Locate the cell with the specified text and output its [X, Y] center coordinate. 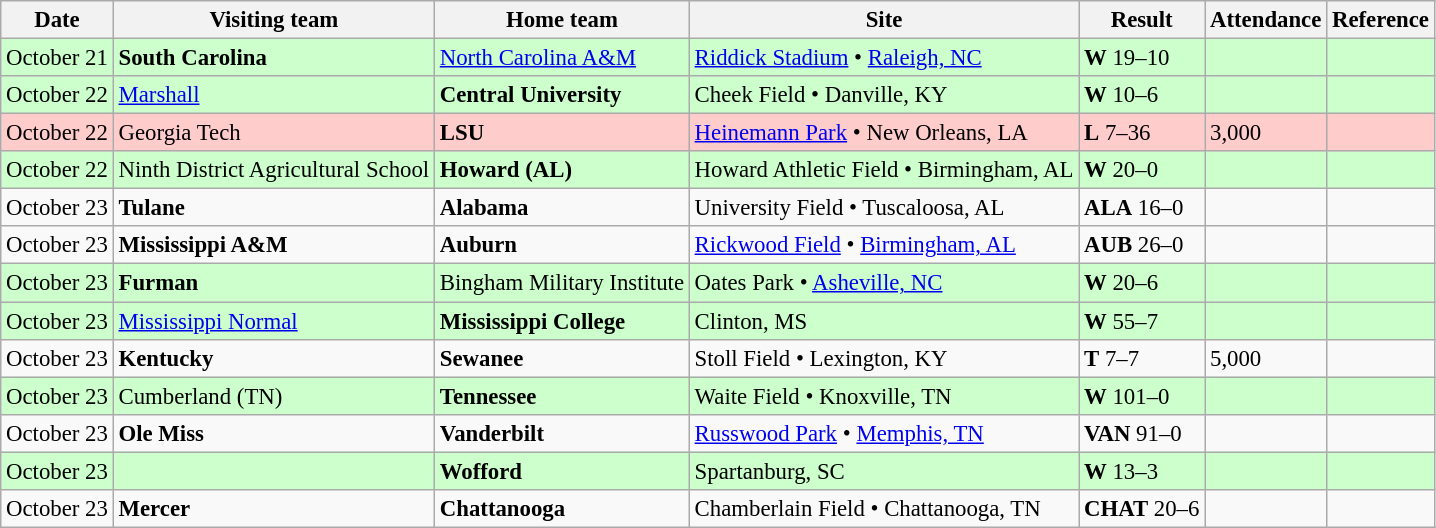
Mississippi Normal [274, 321]
Bingham Military Institute [562, 283]
Heinemann Park • New Orleans, LA [884, 133]
University Field • Tuscaloosa, AL [884, 208]
Date [57, 20]
Auburn [562, 245]
W 55–7 [1142, 321]
Mississippi A&M [274, 245]
Oates Park • Asheville, NC [884, 283]
Tennessee [562, 396]
Howard Athletic Field • Birmingham, AL [884, 170]
Rickwood Field • Birmingham, AL [884, 245]
Waite Field • Knoxville, TN [884, 396]
Stoll Field • Lexington, KY [884, 358]
CHAT 20–6 [1142, 509]
Georgia Tech [274, 133]
W 13–3 [1142, 471]
W 20–0 [1142, 170]
ALA 16–0 [1142, 208]
AUB 26–0 [1142, 245]
Cumberland (TN) [274, 396]
Mississippi College [562, 321]
5,000 [1266, 358]
Site [884, 20]
W 101–0 [1142, 396]
Kentucky [274, 358]
Sewanee [562, 358]
Attendance [1266, 20]
Howard (AL) [562, 170]
LSU [562, 133]
Central University [562, 95]
Marshall [274, 95]
Clinton, MS [884, 321]
T 7–7 [1142, 358]
Tulane [274, 208]
Wofford [562, 471]
Furman [274, 283]
Cheek Field • Danville, KY [884, 95]
Result [1142, 20]
Reference [1381, 20]
Mercer [274, 509]
Chamberlain Field • Chattanooga, TN [884, 509]
Ninth District Agricultural School [274, 170]
South Carolina [274, 58]
Vanderbilt [562, 433]
Chattanooga [562, 509]
Ole Miss [274, 433]
W 20–6 [1142, 283]
W 19–10 [1142, 58]
October 21 [57, 58]
Russwood Park • Memphis, TN [884, 433]
Spartanburg, SC [884, 471]
Alabama [562, 208]
L 7–36 [1142, 133]
Visiting team [274, 20]
W 10–6 [1142, 95]
Home team [562, 20]
3,000 [1266, 133]
VAN 91–0 [1142, 433]
North Carolina A&M [562, 58]
Riddick Stadium • Raleigh, NC [884, 58]
